Determine the (x, y) coordinate at the center of the cell enclosing the given text.  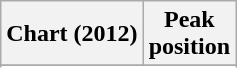
Peakposition (189, 34)
Chart (2012) (72, 34)
